Capture the cell that displays the provided text and extract its (x, y) central coordinate. 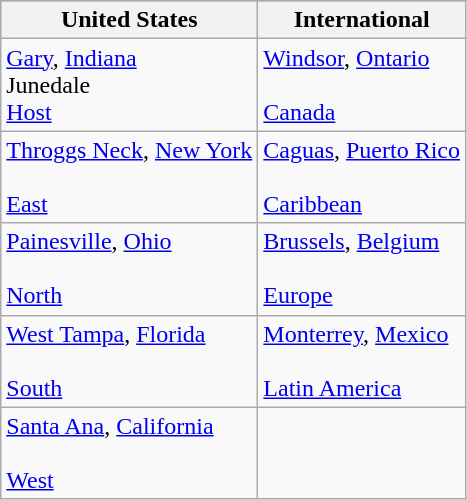
United States (130, 20)
Monterrey, MexicoLatin America (362, 361)
Brussels, BelgiumEurope (362, 269)
Painesville, OhioNorth (130, 269)
Throggs Neck, New YorkEast (130, 177)
Santa Ana, CaliforniaWest (130, 453)
International (362, 20)
Gary, IndianaJunedaleHost (130, 85)
West Tampa, FloridaSouth (130, 361)
Windsor, OntarioCanada (362, 85)
Caguas, Puerto RicoCaribbean (362, 177)
